Search for the cell housing the specified text and yield its (x, y) center coordinate. 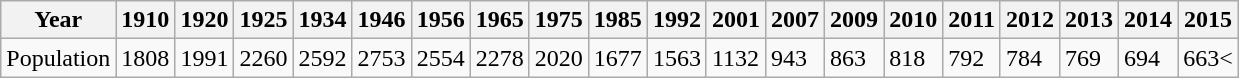
863 (854, 58)
2015 (1208, 20)
2278 (500, 58)
1808 (146, 58)
792 (972, 58)
1934 (322, 20)
2592 (322, 58)
2001 (736, 20)
943 (796, 58)
1991 (204, 58)
818 (914, 58)
1677 (618, 58)
2010 (914, 20)
1925 (264, 20)
2012 (1030, 20)
2007 (796, 20)
1920 (204, 20)
1563 (676, 58)
2554 (440, 58)
2260 (264, 58)
1946 (382, 20)
2013 (1090, 20)
694 (1148, 58)
Year (58, 20)
784 (1030, 58)
1992 (676, 20)
1965 (500, 20)
2753 (382, 58)
2009 (854, 20)
1132 (736, 58)
1910 (146, 20)
1956 (440, 20)
2011 (972, 20)
663< (1208, 58)
Population (58, 58)
1985 (618, 20)
2014 (1148, 20)
769 (1090, 58)
1975 (558, 20)
2020 (558, 58)
